Scan for the cell matching the given text and deliver its [X, Y] coordinate at center. 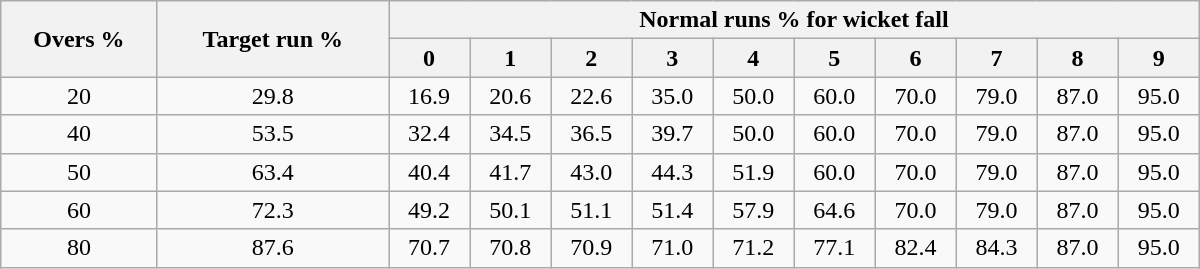
44.3 [672, 172]
50 [79, 172]
4 [754, 58]
53.5 [272, 134]
50.1 [510, 210]
2 [592, 58]
1 [510, 58]
71.2 [754, 248]
8 [1078, 58]
43.0 [592, 172]
6 [916, 58]
5 [834, 58]
80 [79, 248]
84.3 [996, 248]
0 [430, 58]
Target run % [272, 39]
51.4 [672, 210]
29.8 [272, 96]
70.8 [510, 248]
20 [79, 96]
64.6 [834, 210]
3 [672, 58]
70.7 [430, 248]
60 [79, 210]
39.7 [672, 134]
16.9 [430, 96]
36.5 [592, 134]
9 [1158, 58]
51.1 [592, 210]
63.4 [272, 172]
Normal runs % for wicket fall [794, 20]
41.7 [510, 172]
20.6 [510, 96]
Overs % [79, 39]
32.4 [430, 134]
87.6 [272, 248]
34.5 [510, 134]
51.9 [754, 172]
82.4 [916, 248]
22.6 [592, 96]
49.2 [430, 210]
7 [996, 58]
72.3 [272, 210]
71.0 [672, 248]
77.1 [834, 248]
35.0 [672, 96]
57.9 [754, 210]
40.4 [430, 172]
70.9 [592, 248]
40 [79, 134]
